Locate the cell with the specified text and output its (X, Y) center coordinate. 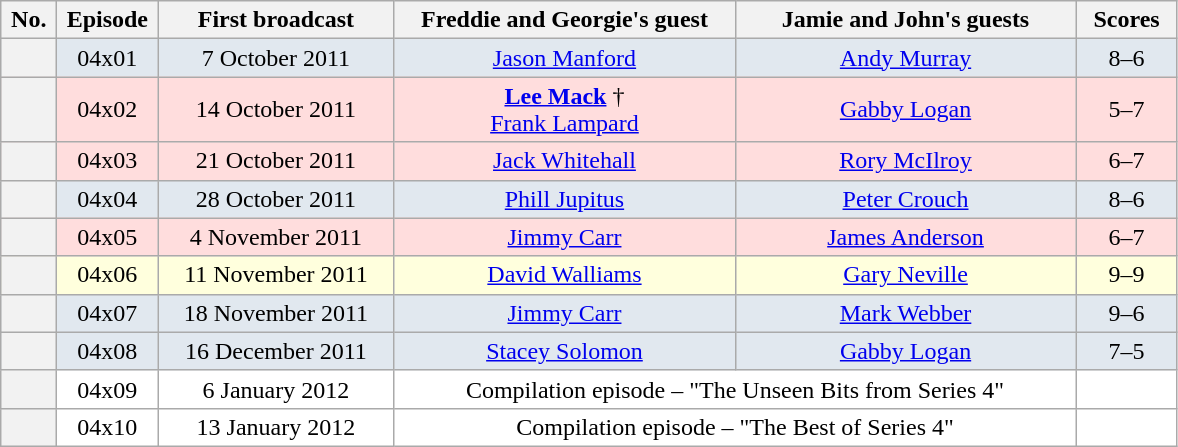
04x06 (108, 275)
13 January 2012 (276, 427)
7 October 2011 (276, 58)
28 October 2011 (276, 199)
Mark Webber (906, 313)
5–7 (1126, 110)
04x10 (108, 427)
Phill Jupitus (564, 199)
18 November 2011 (276, 313)
James Anderson (906, 237)
04x07 (108, 313)
04x01 (108, 58)
21 October 2011 (276, 161)
04x09 (108, 389)
04x08 (108, 351)
Jamie and John's guests (906, 20)
Lee Mack †Frank Lampard (564, 110)
Compilation episode – "The Unseen Bits from Series 4" (735, 389)
6 January 2012 (276, 389)
Gary Neville (906, 275)
Peter Crouch (906, 199)
Compilation episode – "The Best of Series 4" (735, 427)
Scores (1126, 20)
04x03 (108, 161)
16 December 2011 (276, 351)
04x05 (108, 237)
04x04 (108, 199)
Episode (108, 20)
Andy Murray (906, 58)
Freddie and Georgie's guest (564, 20)
11 November 2011 (276, 275)
4 November 2011 (276, 237)
First broadcast (276, 20)
9–9 (1126, 275)
No. (29, 20)
14 October 2011 (276, 110)
Stacey Solomon (564, 351)
7–5 (1126, 351)
Jack Whitehall (564, 161)
Jason Manford (564, 58)
David Walliams (564, 275)
Rory McIlroy (906, 161)
9–6 (1126, 313)
04x02 (108, 110)
